Identify which cell holds the provided text, then report its (X, Y) central coordinate. 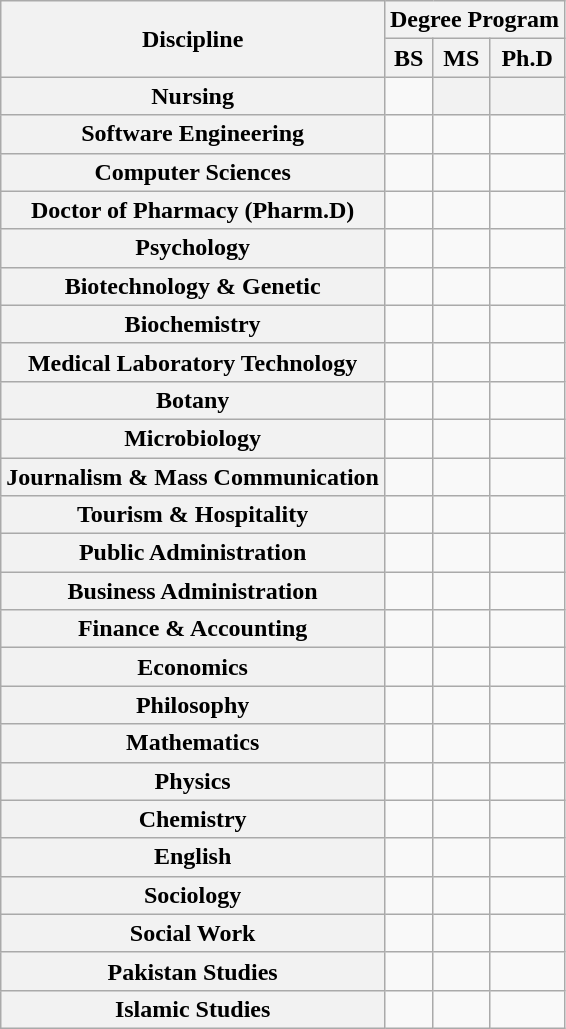
Tourism & Hospitality (193, 515)
Mathematics (193, 743)
MS (462, 58)
English (193, 857)
Chemistry (193, 819)
Sociology (193, 895)
Discipline (193, 39)
Nursing (193, 96)
Physics (193, 781)
Computer Sciences (193, 172)
Botany (193, 400)
Business Administration (193, 591)
Biotechnology & Genetic (193, 286)
Ph.D (528, 58)
Economics (193, 667)
Public Administration (193, 553)
Doctor of Pharmacy (Pharm.D) (193, 210)
Social Work (193, 933)
Medical Laboratory Technology (193, 362)
BS (408, 58)
Finance & Accounting (193, 629)
Biochemistry (193, 324)
Psychology (193, 248)
Software Engineering (193, 134)
Philosophy (193, 705)
Pakistan Studies (193, 971)
Degree Program (474, 20)
Islamic Studies (193, 1009)
Microbiology (193, 438)
Journalism & Mass Communication (193, 477)
